Output the (x, y) coordinate of the center of the cell containing the given text.  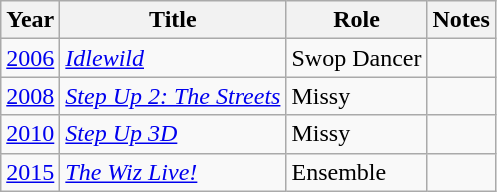
Title (173, 20)
Ensemble (356, 172)
Notes (461, 20)
Idlewild (173, 58)
Step Up 3D (173, 134)
2015 (30, 172)
Year (30, 20)
2010 (30, 134)
The Wiz Live! (173, 172)
Swop Dancer (356, 58)
2008 (30, 96)
Step Up 2: The Streets (173, 96)
Role (356, 20)
2006 (30, 58)
